Detect which cell encompasses the target text, then output its [x, y] center coordinate. 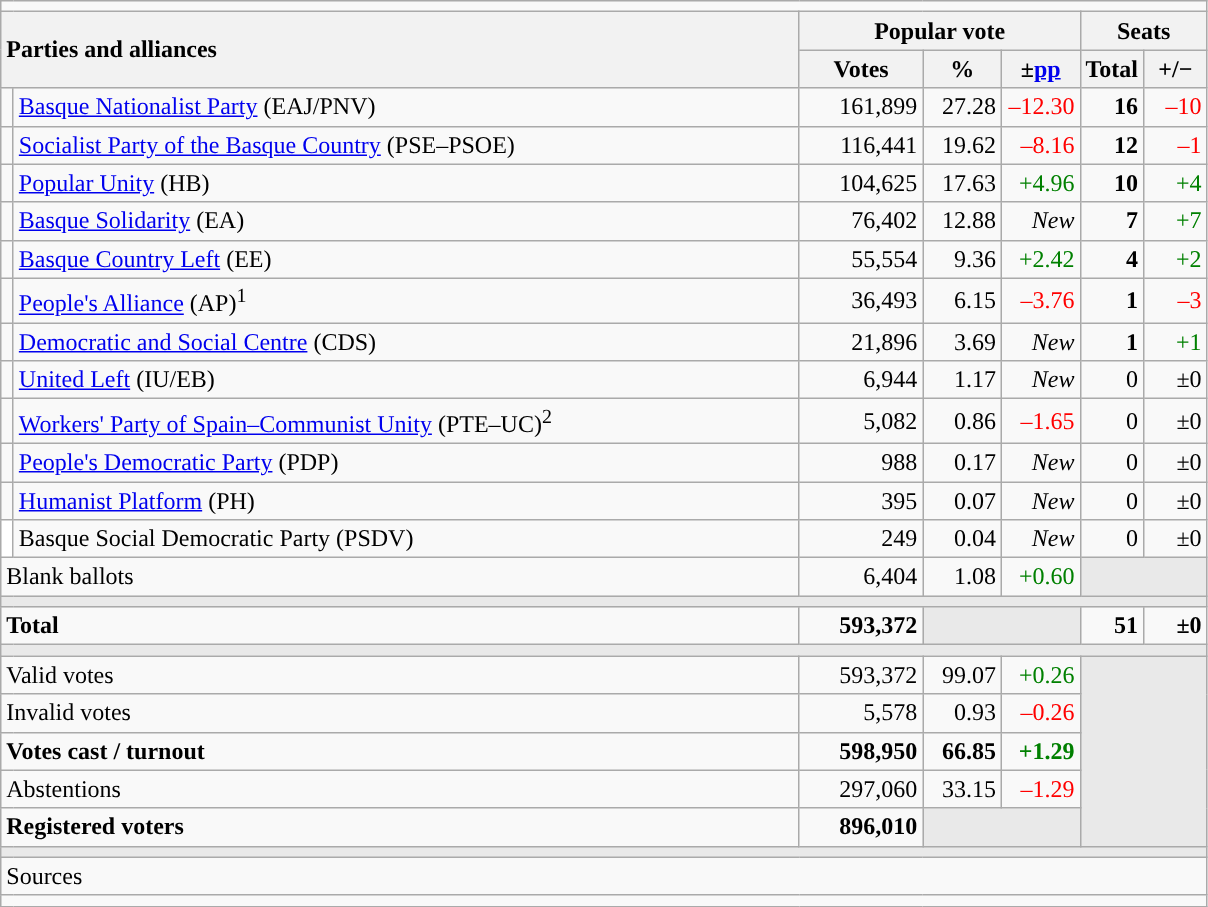
±pp [1040, 69]
6.15 [962, 300]
–1.29 [1040, 789]
Workers' Party of Spain–Communist Unity (PTE–UC)2 [406, 422]
99.07 [962, 675]
+1 [1176, 342]
988 [861, 462]
0.04 [962, 539]
+2 [1176, 259]
Blank ballots [400, 577]
+0.26 [1040, 675]
Basque Nationalist Party (EAJ/PNV) [406, 107]
12 [1112, 145]
3.69 [962, 342]
Sources [604, 876]
+2.42 [1040, 259]
27.28 [962, 107]
297,060 [861, 789]
Abstentions [400, 789]
0.93 [962, 713]
17.63 [962, 183]
104,625 [861, 183]
Votes cast / turnout [400, 751]
249 [861, 539]
Votes [861, 69]
36,493 [861, 300]
21,896 [861, 342]
–0.26 [1040, 713]
–8.16 [1040, 145]
395 [861, 501]
0.07 [962, 501]
Parties and alliances [400, 50]
0.86 [962, 422]
0.17 [962, 462]
Seats [1144, 31]
161,899 [861, 107]
598,950 [861, 751]
Socialist Party of the Basque Country (PSE–PSOE) [406, 145]
Invalid votes [400, 713]
5,578 [861, 713]
–3 [1176, 300]
+0.60 [1040, 577]
33.15 [962, 789]
Democratic and Social Centre (CDS) [406, 342]
55,554 [861, 259]
1.08 [962, 577]
Valid votes [400, 675]
Humanist Platform (PH) [406, 501]
–1 [1176, 145]
7 [1112, 221]
12.88 [962, 221]
% [962, 69]
16 [1112, 107]
+/− [1176, 69]
6,944 [861, 380]
United Left (IU/EB) [406, 380]
Basque Country Left (EE) [406, 259]
+4.96 [1040, 183]
–1.65 [1040, 422]
Registered voters [400, 827]
5,082 [861, 422]
–3.76 [1040, 300]
–10 [1176, 107]
896,010 [861, 827]
+7 [1176, 221]
66.85 [962, 751]
4 [1112, 259]
51 [1112, 626]
9.36 [962, 259]
6,404 [861, 577]
People's Alliance (AP)1 [406, 300]
People's Democratic Party (PDP) [406, 462]
+1.29 [1040, 751]
Popular vote [940, 31]
116,441 [861, 145]
10 [1112, 183]
Popular Unity (HB) [406, 183]
76,402 [861, 221]
Basque Solidarity (EA) [406, 221]
1.17 [962, 380]
+4 [1176, 183]
–12.30 [1040, 107]
19.62 [962, 145]
Basque Social Democratic Party (PSDV) [406, 539]
